Locate the cell with the specified text and output its (X, Y) center coordinate. 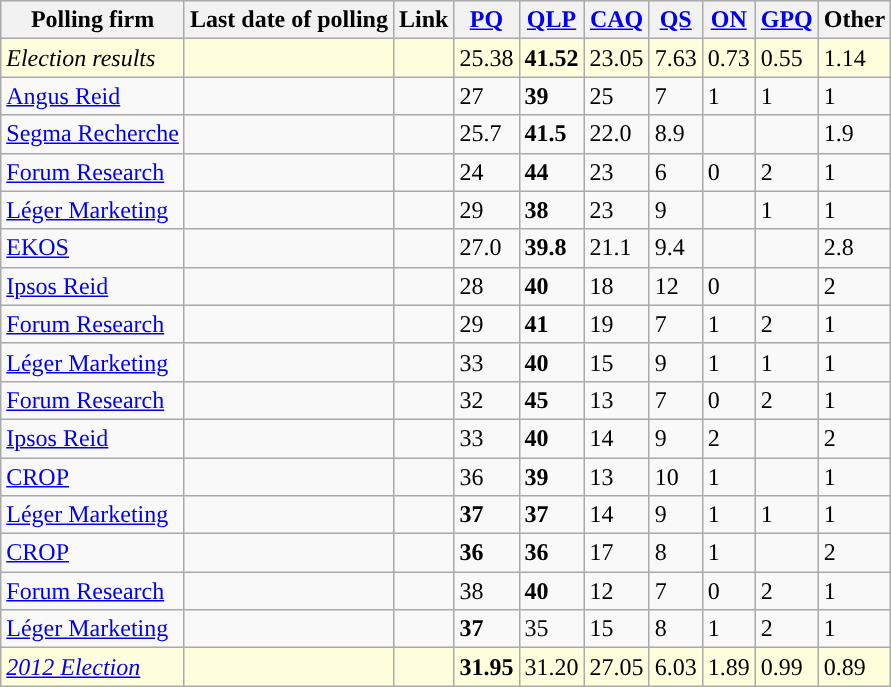
EKOS (93, 248)
24 (486, 172)
31.20 (552, 667)
CAQ (616, 20)
44 (552, 172)
10 (676, 477)
45 (552, 400)
27.05 (616, 667)
27 (486, 96)
GPQ (786, 20)
18 (616, 286)
Last date of polling (288, 20)
ON (728, 20)
0.99 (786, 667)
8.9 (676, 134)
41 (552, 324)
7.63 (676, 58)
28 (486, 286)
1.89 (728, 667)
41.5 (552, 134)
23.05 (616, 58)
1.9 (854, 134)
2.8 (854, 248)
35 (552, 629)
25.38 (486, 58)
1.14 (854, 58)
0.55 (786, 58)
0.89 (854, 667)
39.8 (552, 248)
QLP (552, 20)
QS (676, 20)
Segma Recherche (93, 134)
6 (676, 172)
31.95 (486, 667)
21.1 (616, 248)
32 (486, 400)
22.0 (616, 134)
19 (616, 324)
27.0 (486, 248)
41.52 (552, 58)
2012 Election (93, 667)
9.4 (676, 248)
Election results (93, 58)
Other (854, 20)
PQ (486, 20)
0.73 (728, 58)
6.03 (676, 667)
25 (616, 96)
Angus Reid (93, 96)
25.7 (486, 134)
Polling firm (93, 20)
17 (616, 553)
Link (423, 20)
